Search for the cell housing the specified text and yield its (X, Y) center coordinate. 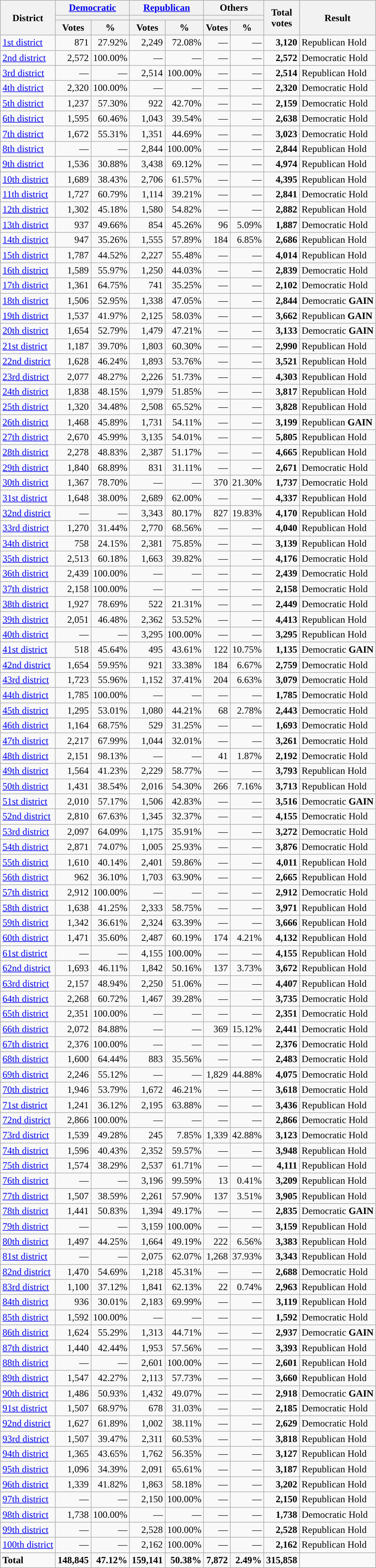
64.75% (110, 285)
1,486 (73, 1393)
49.07% (184, 1393)
921 (147, 665)
1,664 (147, 1241)
78.70% (110, 483)
51.85% (184, 392)
315,858 (282, 1560)
2,443 (282, 710)
35.60% (110, 938)
41 (217, 756)
1,842 (147, 968)
2,387 (147, 452)
50.38% (184, 1560)
48.83% (110, 452)
60.19% (184, 938)
59th district (28, 923)
57.90% (184, 1196)
1,610 (73, 862)
80th district (28, 1241)
3,209 (282, 1181)
45.18% (110, 210)
46.48% (110, 619)
53.52% (184, 619)
74.07% (110, 847)
2,362 (147, 619)
21.31% (184, 604)
947 (73, 240)
74th district (28, 1150)
51.73% (184, 376)
24th district (28, 392)
39.28% (184, 999)
55.97% (110, 270)
1,471 (73, 938)
42.27% (110, 1378)
1,096 (73, 1469)
58.75% (184, 908)
16th district (28, 270)
1,044 (147, 741)
1,689 (73, 179)
36th district (28, 574)
68.75% (110, 726)
1,539 (73, 1135)
7,872 (217, 1560)
34.39% (110, 1469)
32nd district (28, 513)
98.13% (110, 756)
2,483 (282, 1059)
81st district (28, 1257)
59.57% (184, 1150)
68.89% (110, 468)
2,638 (282, 118)
369 (217, 1029)
25.93% (184, 847)
63.39% (184, 923)
15th district (28, 255)
22 (217, 1287)
62.00% (184, 498)
68.97% (110, 1409)
3,199 (282, 422)
2,192 (282, 756)
53.01% (110, 710)
2,075 (147, 1257)
4,176 (282, 559)
2,671 (282, 468)
49.66% (110, 225)
89th district (28, 1378)
3,713 (282, 786)
2,217 (73, 741)
2,185 (282, 1409)
63.88% (184, 1105)
2,157 (73, 984)
44.52% (110, 255)
District (28, 18)
222 (217, 1241)
47th district (28, 741)
2,125 (147, 316)
1,468 (73, 422)
962 (73, 877)
1,268 (217, 1257)
2,311 (147, 1439)
60.46% (110, 118)
69.99% (184, 1302)
68th district (28, 1059)
2,278 (73, 452)
2,226 (147, 376)
38.54% (110, 786)
3,660 (282, 1378)
2,937 (282, 1332)
1,043 (147, 118)
39.82% (184, 559)
3,948 (282, 1150)
3,120 (282, 43)
38th district (28, 604)
1,863 (147, 1484)
30th district (28, 483)
38.29% (110, 1166)
52.95% (110, 301)
44.71% (184, 1332)
1,727 (73, 195)
54.30% (184, 786)
44.21% (184, 710)
5.09% (247, 225)
1,627 (73, 1424)
21.30% (247, 483)
2.49% (247, 1560)
78th district (28, 1211)
34.48% (110, 407)
2,381 (147, 543)
2,449 (282, 604)
1,164 (73, 726)
2,077 (73, 376)
3,272 (282, 832)
1,365 (73, 1454)
47.12% (110, 1560)
148,845 (73, 1560)
1,470 (73, 1272)
2,508 (147, 407)
1,838 (73, 392)
937 (73, 225)
3,196 (147, 1181)
1,536 (73, 164)
44.88% (247, 1074)
204 (217, 680)
31.44% (110, 528)
31.03% (184, 1409)
1,595 (73, 118)
3,793 (282, 771)
31.25% (184, 726)
3,662 (282, 316)
50.16% (184, 968)
1,441 (73, 1211)
1,367 (73, 483)
60th district (28, 938)
1,841 (147, 1287)
50.83% (110, 1211)
4,170 (282, 513)
45.31% (184, 1272)
19.83% (247, 513)
3,079 (282, 680)
1,803 (147, 346)
2,770 (147, 528)
34th district (28, 543)
1,479 (147, 331)
2,990 (282, 346)
3,828 (282, 407)
46.24% (110, 361)
62.13% (184, 1287)
1,663 (147, 559)
77th district (28, 1196)
159,141 (147, 1560)
11th district (28, 195)
3,666 (282, 923)
2,706 (147, 179)
1,302 (73, 210)
35th district (28, 559)
58.77% (184, 771)
1,320 (73, 407)
38.00% (110, 498)
1,295 (73, 710)
62nd district (28, 968)
1,270 (73, 528)
5,805 (282, 437)
12th district (28, 210)
53.79% (110, 1090)
47.05% (184, 301)
1,703 (147, 877)
41.23% (110, 771)
97th district (28, 1499)
42.88% (247, 1135)
831 (147, 468)
1,927 (73, 604)
1,762 (147, 1454)
96th district (28, 1484)
35.91% (184, 832)
10th district (28, 179)
45th district (28, 710)
2,882 (282, 210)
3,735 (282, 999)
36.10% (110, 877)
14th district (28, 240)
54th district (28, 847)
36.12% (110, 1105)
2,401 (147, 862)
50th district (28, 786)
53.76% (184, 361)
55th district (28, 862)
42nd district (28, 665)
2.78% (247, 710)
2,835 (282, 1211)
2,841 (282, 195)
78.69% (110, 604)
54.11% (184, 422)
91st district (28, 1409)
33.38% (184, 665)
57.73% (184, 1378)
45.99% (110, 437)
43rd district (28, 680)
2,249 (147, 43)
2,151 (73, 756)
57.30% (110, 103)
2,010 (73, 801)
1,840 (73, 468)
2,333 (147, 908)
98th district (28, 1515)
2,963 (282, 1287)
6.85% (247, 240)
2,537 (147, 1166)
41st district (28, 649)
53rd district (28, 832)
883 (147, 1059)
2,229 (147, 771)
3,818 (282, 1439)
2,113 (147, 1378)
4,075 (282, 1074)
18th district (28, 301)
99th district (28, 1530)
7th district (28, 134)
1,005 (147, 847)
42.70% (184, 103)
42.83% (184, 801)
3,672 (282, 968)
6th district (28, 118)
1,648 (73, 498)
19th district (28, 316)
2,250 (147, 984)
51st district (28, 801)
84th district (28, 1302)
3,876 (282, 847)
4.21% (247, 938)
4,040 (282, 528)
55.48% (184, 255)
73rd district (28, 1135)
122 (217, 649)
Total (28, 1560)
40.43% (110, 1150)
1,342 (73, 923)
1,564 (73, 771)
6.63% (247, 680)
2,759 (282, 665)
3,436 (282, 1105)
3,135 (147, 437)
41.97% (110, 316)
99.59% (184, 1181)
59.86% (184, 862)
32.01% (184, 741)
55.31% (110, 134)
88th district (28, 1363)
2,352 (147, 1150)
1,731 (147, 422)
495 (147, 649)
44.69% (184, 134)
67.63% (110, 816)
4,407 (282, 984)
1,135 (282, 649)
2,670 (73, 437)
56th district (28, 877)
65th district (28, 1014)
67.99% (110, 741)
1,394 (147, 1211)
0.41% (247, 1181)
90th district (28, 1393)
61st district (28, 953)
Result (338, 18)
7.85% (184, 1135)
58.03% (184, 316)
48.15% (110, 392)
40th district (28, 634)
1,338 (147, 301)
3,817 (282, 392)
1,313 (147, 1332)
3,971 (282, 908)
57.56% (184, 1348)
64.44% (110, 1059)
42.44% (110, 1348)
55.96% (110, 680)
75.85% (184, 543)
93rd district (28, 1439)
22nd district (28, 361)
2,688 (282, 1272)
522 (147, 604)
52nd district (28, 816)
65.52% (184, 407)
45.89% (110, 422)
1,467 (147, 999)
758 (73, 543)
9th district (28, 164)
51.06% (184, 984)
1,737 (282, 483)
1,628 (73, 361)
39th district (28, 619)
64th district (28, 999)
49.28% (110, 1135)
1,080 (147, 710)
2,195 (147, 1105)
1,002 (147, 1424)
3,393 (282, 1348)
61.71% (184, 1166)
871 (73, 43)
3,123 (282, 1135)
82nd district (28, 1272)
936 (73, 1302)
1,351 (147, 134)
922 (147, 103)
46th district (28, 726)
55.12% (110, 1074)
87th district (28, 1348)
65.61% (184, 1469)
2,810 (73, 816)
2,261 (147, 1196)
67th district (28, 1044)
7.16% (247, 786)
2,183 (147, 1302)
Republican (166, 8)
96 (217, 225)
2,324 (147, 923)
31st district (28, 498)
40.14% (110, 862)
68 (217, 710)
245 (147, 1135)
2,629 (282, 1424)
Others (233, 8)
36.61% (110, 923)
6.56% (247, 1241)
1,829 (217, 1074)
1,589 (73, 270)
4,665 (282, 452)
44th district (28, 695)
1,580 (147, 210)
1,946 (73, 1090)
2,839 (282, 270)
3,383 (282, 1241)
1,100 (73, 1287)
57th district (28, 892)
37.12% (110, 1287)
4,974 (282, 164)
1st district (28, 43)
4,413 (282, 619)
3,187 (282, 1469)
1,175 (147, 832)
3,119 (282, 1302)
60.79% (110, 195)
1,887 (282, 225)
57.17% (110, 801)
3,516 (282, 801)
51.17% (184, 452)
94th district (28, 1454)
3,261 (282, 741)
1,624 (73, 1332)
1,574 (73, 1166)
3.51% (247, 1196)
266 (217, 786)
27.92% (110, 43)
4,303 (282, 376)
71st district (28, 1105)
3,438 (147, 164)
72.08% (184, 43)
35.56% (184, 1059)
50.93% (110, 1393)
1,241 (73, 1105)
854 (147, 225)
4,011 (282, 862)
1,431 (73, 786)
2nd district (28, 58)
84.88% (110, 1029)
55.29% (110, 1332)
92nd district (28, 1424)
26th district (28, 422)
1,237 (73, 103)
8th district (28, 149)
27th district (28, 437)
58.18% (184, 1484)
52.79% (110, 331)
47.21% (184, 331)
13th district (28, 225)
3,618 (282, 1090)
39.21% (184, 195)
1,218 (147, 1272)
10.75% (247, 649)
3,127 (282, 1454)
46.11% (110, 968)
54.69% (110, 1272)
49th district (28, 771)
39.54% (184, 118)
1,596 (73, 1150)
46.21% (184, 1090)
41.82% (110, 1484)
1,638 (73, 908)
2,159 (282, 103)
13 (217, 1181)
2,016 (147, 786)
0.74% (247, 1287)
38.43% (110, 179)
21st district (28, 346)
48th district (28, 756)
5th district (28, 103)
32.37% (184, 816)
1,152 (147, 680)
1,440 (73, 1348)
37th district (28, 589)
1,497 (73, 1241)
31.11% (184, 468)
23rd district (28, 376)
741 (147, 285)
3,905 (282, 1196)
15.12% (247, 1029)
Democratic (92, 8)
2,051 (73, 619)
62.07% (184, 1257)
20th district (28, 331)
56.35% (184, 1454)
100th district (28, 1545)
69th district (28, 1074)
35.25% (184, 285)
68.56% (184, 528)
174 (217, 938)
28th district (28, 452)
72nd district (28, 1120)
17th district (28, 285)
1,361 (73, 285)
80.17% (184, 513)
1,979 (147, 392)
3.73% (247, 968)
4,111 (282, 1166)
37.93% (247, 1257)
3,023 (282, 134)
95th district (28, 1469)
2,871 (73, 847)
3,521 (282, 361)
75th district (28, 1166)
3rd district (28, 73)
4,132 (282, 938)
1,345 (147, 816)
2,441 (282, 1029)
60.53% (184, 1439)
60.72% (110, 999)
2,072 (73, 1029)
33rd district (28, 528)
57.89% (184, 240)
1,953 (147, 1348)
85th district (28, 1317)
61.57% (184, 179)
48.94% (110, 984)
54.01% (184, 437)
1,893 (147, 361)
69.12% (184, 164)
2,918 (282, 1393)
43.61% (184, 649)
25th district (28, 407)
2,487 (147, 938)
54.82% (184, 210)
2,686 (282, 240)
64.09% (110, 832)
61.89% (110, 1424)
4,395 (282, 179)
66th district (28, 1029)
3,202 (282, 1484)
63rd district (28, 984)
827 (217, 513)
2,665 (282, 877)
76th district (28, 1181)
58th district (28, 908)
4th district (28, 88)
370 (217, 483)
4,337 (282, 498)
4,014 (282, 255)
678 (147, 1409)
529 (147, 726)
44.03% (184, 270)
2,102 (282, 285)
1,432 (147, 1393)
63.90% (184, 877)
2,513 (73, 559)
30.88% (110, 164)
6.67% (247, 665)
45.64% (110, 649)
1,547 (73, 1378)
35.26% (110, 240)
2,091 (147, 1469)
41.25% (110, 908)
3,139 (282, 543)
518 (73, 649)
39.47% (110, 1439)
45.26% (184, 225)
2,268 (73, 999)
1,723 (73, 680)
1,600 (73, 1059)
1,537 (73, 316)
60.18% (110, 559)
2,097 (73, 832)
2,246 (73, 1074)
Totalvotes (282, 18)
30.01% (110, 1302)
38.11% (184, 1424)
79th district (28, 1226)
43.65% (110, 1454)
48.27% (110, 376)
2,689 (147, 498)
1,787 (73, 255)
2,227 (147, 255)
1.87% (247, 756)
60.30% (184, 346)
1,114 (147, 195)
1,250 (147, 270)
70th district (28, 1090)
49.19% (184, 1241)
49.17% (184, 1211)
3,133 (282, 331)
86th district (28, 1332)
39.70% (110, 346)
59.95% (110, 665)
24.15% (110, 543)
44.25% (110, 1241)
29th district (28, 468)
1,187 (73, 346)
38.59% (110, 1196)
37.41% (184, 680)
1,555 (147, 240)
83rd district (28, 1287)
